Detect which cell encompasses the target text, then output its [X, Y] center coordinate. 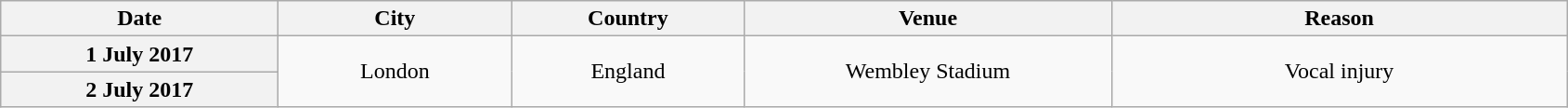
2 July 2017 [139, 89]
Vocal injury [1339, 72]
Date [139, 19]
England [628, 72]
Country [628, 19]
Wembley Stadium [928, 72]
Reason [1339, 19]
London [395, 72]
City [395, 19]
1 July 2017 [139, 54]
Venue [928, 19]
